Return the [X, Y] coordinate for the center point of the cell that contains the specified text.  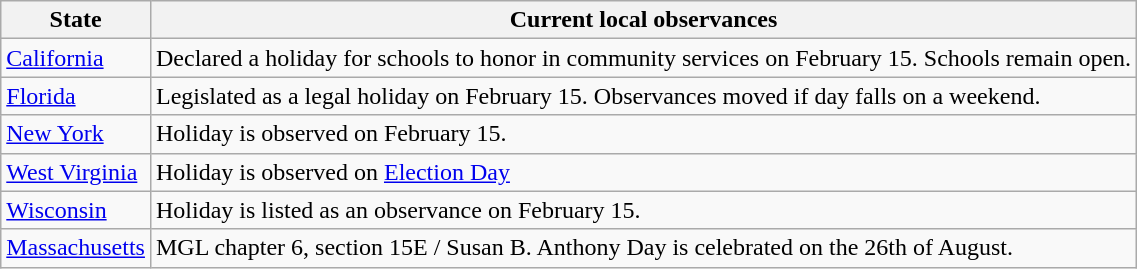
Wisconsin [76, 210]
State [76, 20]
Legislated as a legal holiday on February 15. Observances moved if day falls on a weekend. [643, 96]
New York [76, 134]
Holiday is listed as an observance on February 15. [643, 210]
Holiday is observed on Election Day [643, 172]
Massachusetts [76, 248]
MGL chapter 6, section 15E / Susan B. Anthony Day is celebrated on the 26th of August. [643, 248]
Florida [76, 96]
Current local observances [643, 20]
West Virginia [76, 172]
Holiday is observed on February 15. [643, 134]
California [76, 58]
Declared a holiday for schools to honor in community services on February 15. Schools remain open. [643, 58]
